Output the (X, Y) coordinate of the center of the cell containing the given text.  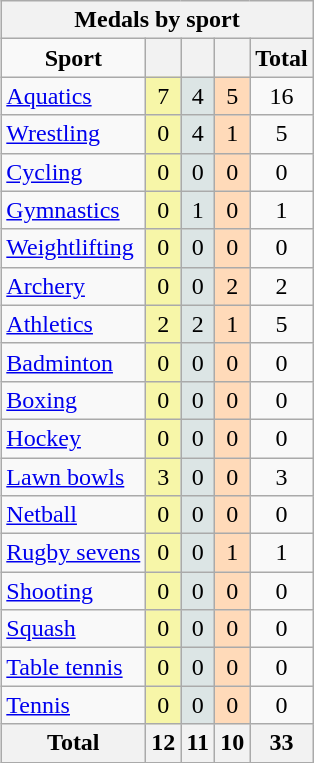
Hockey (74, 438)
Archery (74, 286)
Weightlifting (74, 248)
Shooting (74, 591)
Gymnastics (74, 210)
Boxing (74, 400)
Sport (74, 58)
16 (282, 96)
Wrestling (74, 134)
Netball (74, 515)
Badminton (74, 362)
Table tennis (74, 667)
Aquatics (74, 96)
33 (282, 743)
Cycling (74, 172)
7 (164, 96)
Medals by sport (157, 20)
Squash (74, 629)
12 (164, 743)
Rugby sevens (74, 553)
10 (232, 743)
Lawn bowls (74, 477)
11 (198, 743)
Tennis (74, 705)
Athletics (74, 324)
